Capture the cell that displays the provided text and extract its (X, Y) central coordinate. 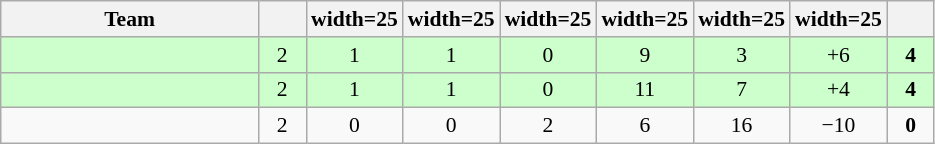
−10 (838, 126)
+4 (838, 90)
6 (644, 126)
3 (742, 55)
16 (742, 126)
9 (644, 55)
7 (742, 90)
11 (644, 90)
+6 (838, 55)
Team (130, 19)
